Capture the cell that displays the provided text and extract its (X, Y) central coordinate. 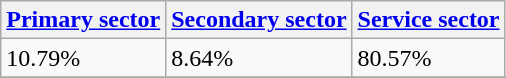
10.79% (84, 58)
Service sector (428, 20)
Primary sector (84, 20)
Secondary sector (259, 20)
8.64% (259, 58)
80.57% (428, 58)
